Search for the cell housing the specified text and yield its [x, y] center coordinate. 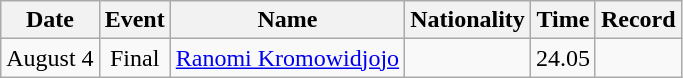
August 4 [50, 58]
Event [134, 20]
Record [638, 20]
Ranomi Kromowidjojo [287, 58]
Nationality [468, 20]
Final [134, 58]
Time [562, 20]
Name [287, 20]
24.05 [562, 58]
Date [50, 20]
